Return (X, Y) of the center of cell containing provided text 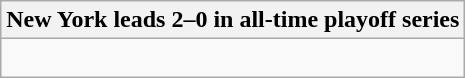
New York leads 2–0 in all-time playoff series (233, 20)
